Return (x, y) of the center of cell containing provided text 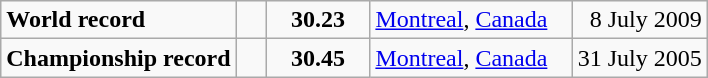
31 July 2005 (640, 58)
World record (118, 20)
30.23 (318, 20)
Championship record (118, 58)
8 July 2009 (640, 20)
30.45 (318, 58)
